Output the (X, Y) coordinate of the center of the cell containing the given text.  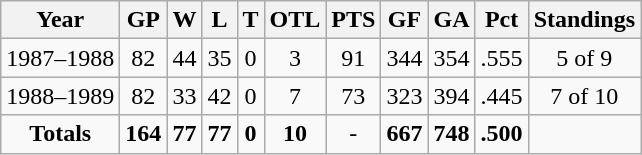
164 (144, 134)
5 of 9 (584, 58)
7 of 10 (584, 96)
.445 (502, 96)
44 (184, 58)
OTL (295, 20)
.555 (502, 58)
1987–1988 (60, 58)
7 (295, 96)
73 (354, 96)
1988–1989 (60, 96)
354 (452, 58)
323 (404, 96)
3 (295, 58)
35 (220, 58)
GP (144, 20)
GF (404, 20)
W (184, 20)
748 (452, 134)
Year (60, 20)
344 (404, 58)
42 (220, 96)
Totals (60, 134)
Pct (502, 20)
T (250, 20)
Standings (584, 20)
- (354, 134)
PTS (354, 20)
.500 (502, 134)
10 (295, 134)
GA (452, 20)
667 (404, 134)
33 (184, 96)
91 (354, 58)
394 (452, 96)
L (220, 20)
